Search for the cell housing the specified text and yield its [x, y] center coordinate. 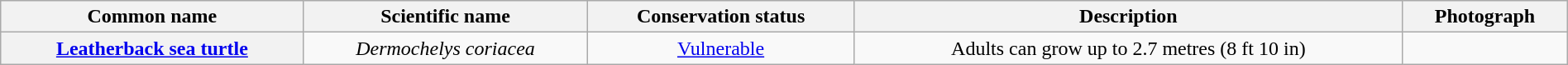
Scientific name [445, 17]
Dermochelys coriacea [445, 48]
Common name [152, 17]
Adults can grow up to 2.7 metres (8 ft 10 in) [1128, 48]
Conservation status [721, 17]
Leatherback sea turtle [152, 48]
Description [1128, 17]
Vulnerable [721, 48]
Photograph [1485, 17]
